From the cell containing the given text, extract its center point as [x, y] coordinate. 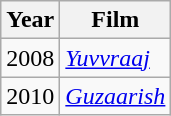
2008 [30, 58]
Yuvvraaj [116, 58]
Year [30, 20]
2010 [30, 96]
Film [116, 20]
Guzaarish [116, 96]
